Capture the cell that displays the provided text and extract its [X, Y] central coordinate. 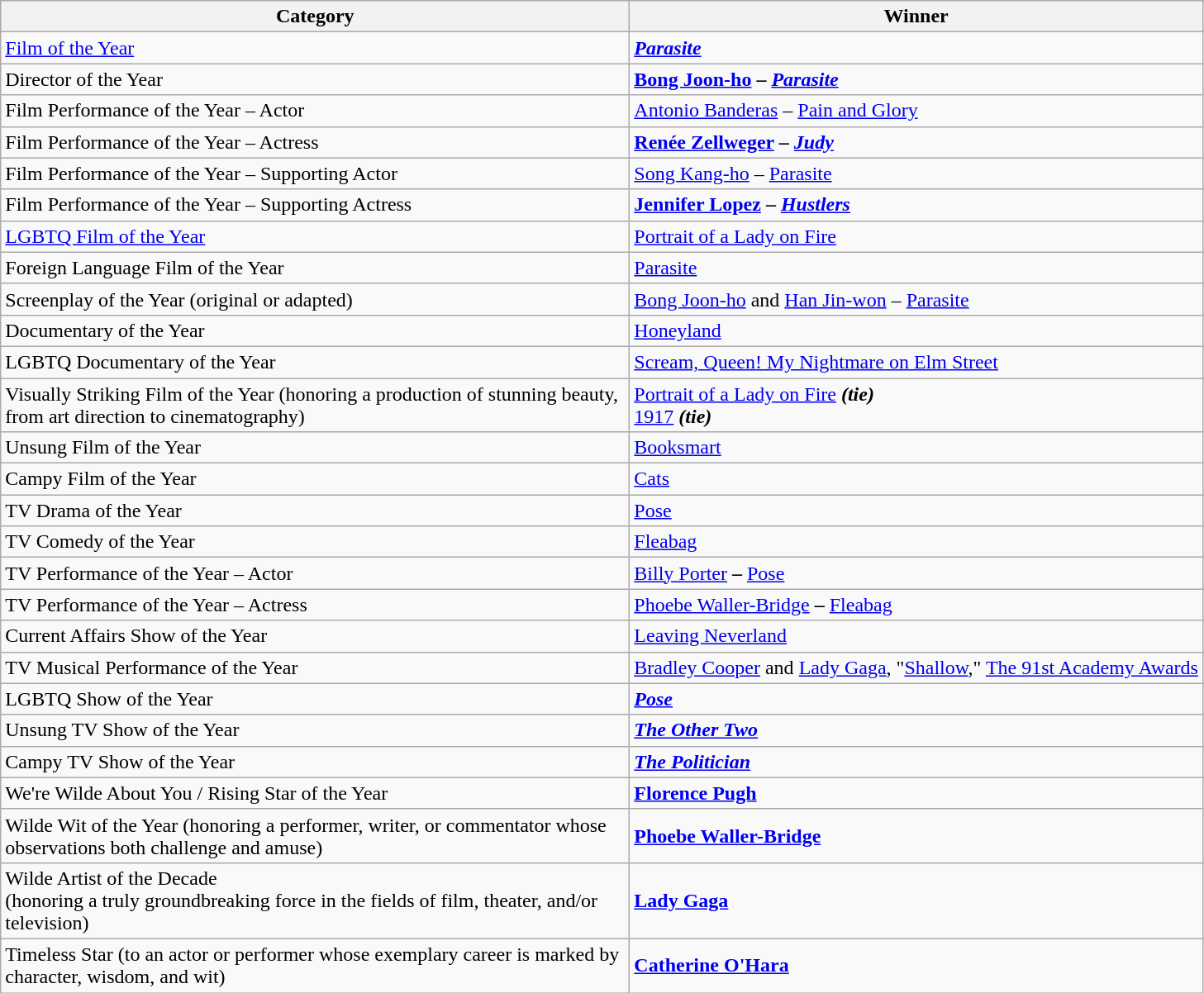
Visually Striking Film of the Year (honoring a production of stunning beauty, from art direction to cinematography) [316, 405]
The Politician [916, 762]
Film of the Year [316, 48]
Campy TV Show of the Year [316, 762]
TV Performance of the Year – Actress [316, 605]
Billy Porter – Pose [916, 573]
Bong Joon-ho and Han Jin-won – Parasite [916, 299]
Song Kang-ho – Parasite [916, 173]
Film Performance of the Year – Supporting Actress [316, 205]
TV Drama of the Year [316, 511]
Film Performance of the Year – Actor [316, 111]
Bradley Cooper and Lady Gaga, "Shallow," The 91st Academy Awards [916, 668]
Film Performance of the Year – Actress [316, 142]
Current Affairs Show of the Year [316, 636]
Lady Gaga [916, 900]
Antonio Banderas – Pain and Glory [916, 111]
Scream, Queen! My Nightmare on Elm Street [916, 362]
Documentary of the Year [316, 330]
Renée Zellweger – Judy [916, 142]
Campy Film of the Year [316, 479]
Bong Joon-ho – Parasite [916, 79]
TV Performance of the Year – Actor [316, 573]
Fleabag [916, 542]
Phoebe Waller-Bridge – Fleabag [916, 605]
Category [316, 17]
Cats [916, 479]
Jennifer Lopez – Hustlers [916, 205]
Portrait of a Lady on Fire (tie) 1917 (tie) [916, 405]
TV Comedy of the Year [316, 542]
LGBTQ Show of the Year [316, 699]
Unsung TV Show of the Year [316, 730]
Booksmart [916, 448]
Unsung Film of the Year [316, 448]
Foreign Language Film of the Year [316, 268]
The Other Two [916, 730]
Florence Pugh [916, 793]
Winner [916, 17]
Phoebe Waller-Bridge [916, 836]
LGBTQ Film of the Year [316, 236]
Wilde Artist of the Decade (honoring a truly groundbreaking force in the fields of film, theater, and/or television) [316, 900]
LGBTQ Documentary of the Year [316, 362]
TV Musical Performance of the Year [316, 668]
We're Wilde About You / Rising Star of the Year [316, 793]
Catherine O'Hara [916, 965]
Film Performance of the Year – Supporting Actor [316, 173]
Honeyland [916, 330]
Director of the Year [316, 79]
Wilde Wit of the Year (honoring a performer, writer, or commentator whose observations both challenge and amuse) [316, 836]
Timeless Star (to an actor or performer whose exemplary career is marked by character, wisdom, and wit) [316, 965]
Screenplay of the Year (original or adapted) [316, 299]
Leaving Neverland [916, 636]
Portrait of a Lady on Fire [916, 236]
